Search for the cell housing the specified text and yield its [x, y] center coordinate. 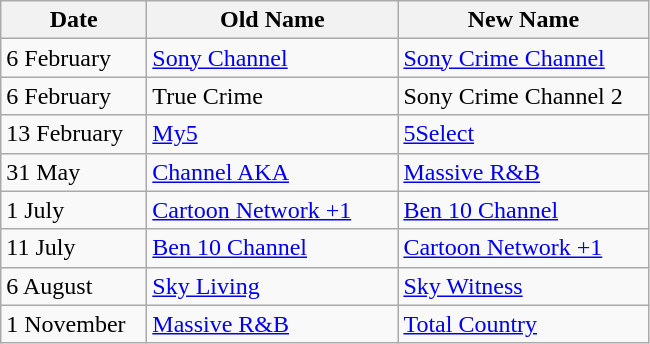
Sony Channel [272, 58]
True Crime [272, 96]
Sky Witness [524, 286]
Sky Living [272, 286]
New Name [524, 20]
6 August [74, 286]
Old Name [272, 20]
11 July [74, 248]
Channel AKA [272, 172]
Sony Crime Channel 2 [524, 96]
5Select [524, 134]
Date [74, 20]
Sony Crime Channel [524, 58]
1 November [74, 324]
31 May [74, 172]
Total Country [524, 324]
1 July [74, 210]
13 February [74, 134]
My5 [272, 134]
